Detect which cell encompasses the target text, then output its [X, Y] center coordinate. 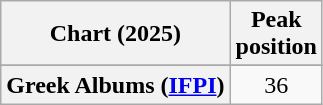
36 [276, 85]
Chart (2025) [116, 34]
Greek Albums (IFPI) [116, 85]
Peakposition [276, 34]
